For the text-containing cell, return its midpoint in (X, Y) coordinate format. 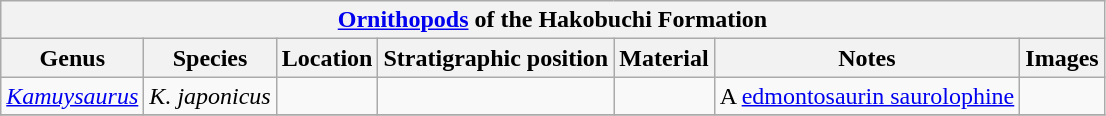
Genus (72, 58)
Images (1062, 58)
Notes (867, 58)
Species (210, 58)
Material (664, 58)
A edmontosaurin saurolophine (867, 96)
Kamuysaurus (72, 96)
Location (327, 58)
K. japonicus (210, 96)
Ornithopods of the Hakobuchi Formation (552, 20)
Stratigraphic position (496, 58)
